Return (x, y) of the center of cell containing provided text 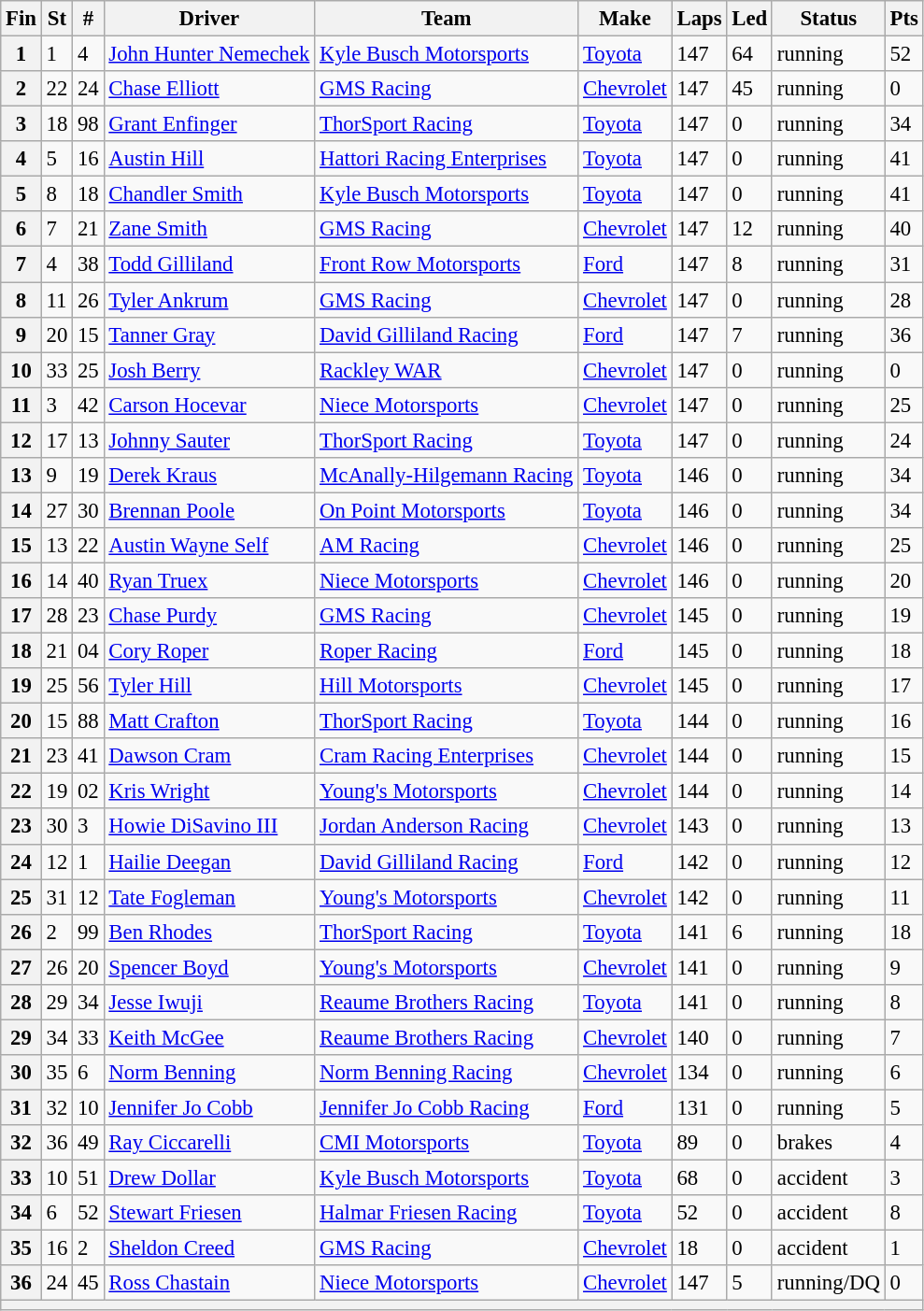
Derek Kraus (209, 476)
# (88, 19)
99 (88, 932)
04 (88, 651)
Howie DiSavino III (209, 827)
Team (447, 19)
88 (88, 721)
Carson Hocevar (209, 405)
Norm Benning (209, 1073)
Tyler Hill (209, 686)
Driver (209, 19)
Austin Hill (209, 159)
Sheldon Creed (209, 1248)
Tanner Gray (209, 335)
brakes (828, 1143)
Laps (699, 19)
49 (88, 1143)
Hattori Racing Enterprises (447, 159)
Halmar Friesen Racing (447, 1213)
AM Racing (447, 546)
Fin (21, 19)
Todd Gilliland (209, 264)
Front Row Motorsports (447, 264)
Drew Dollar (209, 1178)
Josh Berry (209, 370)
running/DQ (828, 1283)
Tate Fogleman (209, 897)
Status (828, 19)
Make (625, 19)
Hill Motorsports (447, 686)
Austin Wayne Self (209, 546)
Roper Racing (447, 651)
Dawson Cram (209, 756)
John Hunter Nemechek (209, 54)
Chase Elliott (209, 89)
Jennifer Jo Cobb (209, 1107)
51 (88, 1178)
98 (88, 124)
Chase Purdy (209, 616)
Pts (904, 19)
Brennan Poole (209, 510)
38 (88, 264)
143 (699, 827)
56 (88, 686)
Johnny Sauter (209, 440)
131 (699, 1107)
89 (699, 1143)
Cram Racing Enterprises (447, 756)
CMI Motorsports (447, 1143)
Kris Wright (209, 791)
Rackley WAR (447, 370)
Ross Chastain (209, 1283)
On Point Motorsports (447, 510)
Led (749, 19)
64 (749, 54)
Tyler Ankrum (209, 300)
Keith McGee (209, 1037)
Matt Crafton (209, 721)
68 (699, 1178)
St (56, 19)
Stewart Friesen (209, 1213)
Ray Ciccarelli (209, 1143)
Grant Enfinger (209, 124)
02 (88, 791)
Ben Rhodes (209, 932)
140 (699, 1037)
Zane Smith (209, 229)
42 (88, 405)
Jennifer Jo Cobb Racing (447, 1107)
Cory Roper (209, 651)
Ryan Truex (209, 580)
134 (699, 1073)
Hailie Deegan (209, 862)
Norm Benning Racing (447, 1073)
Chandler Smith (209, 194)
Jesse Iwuji (209, 1003)
McAnally-Hilgemann Racing (447, 476)
Jordan Anderson Racing (447, 827)
Spencer Boyd (209, 967)
